Capture the cell that displays the provided text and extract its (X, Y) central coordinate. 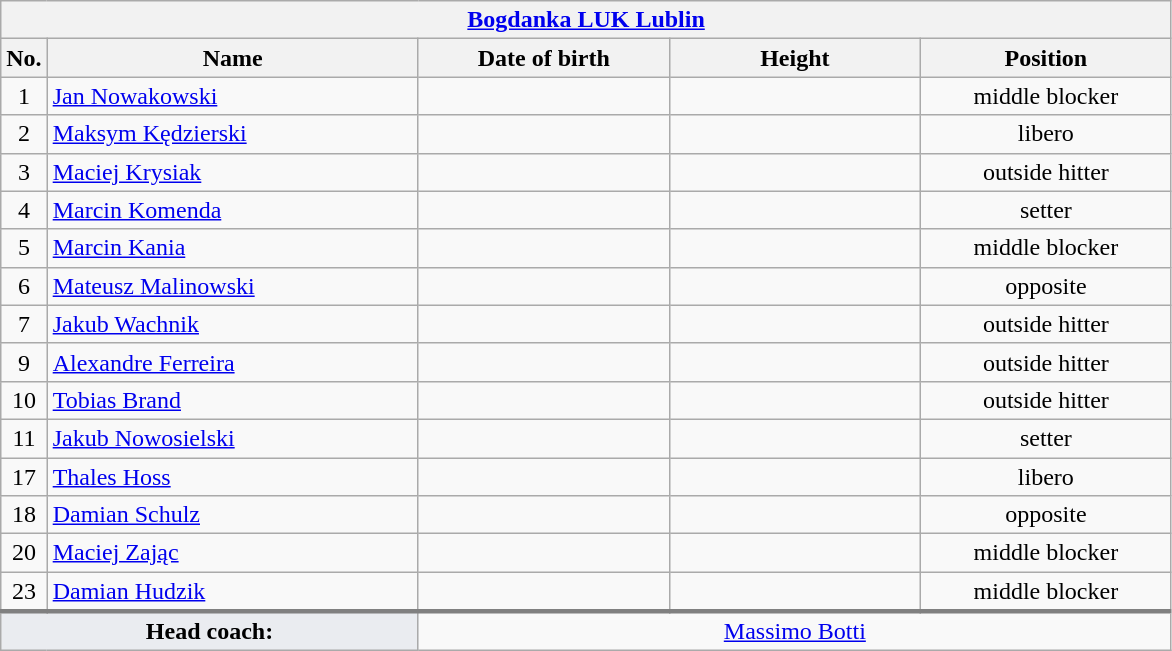
Maksym Kędzierski (232, 134)
Tobias Brand (232, 400)
1 (24, 96)
Mateusz Malinowski (232, 286)
Name (232, 58)
Maciej Zając (232, 553)
20 (24, 553)
6 (24, 286)
Maciej Krysiak (232, 172)
Alexandre Ferreira (232, 362)
10 (24, 400)
18 (24, 515)
Jakub Wachnik (232, 324)
Bogdanka LUK Lublin (586, 20)
Damian Hudzik (232, 592)
7 (24, 324)
Marcin Komenda (232, 210)
2 (24, 134)
Position (1046, 58)
3 (24, 172)
Height (794, 58)
Head coach: (210, 631)
Jakub Nowosielski (232, 438)
17 (24, 477)
Jan Nowakowski (232, 96)
23 (24, 592)
Date of birth (544, 58)
Marcin Kania (232, 248)
Thales Hoss (232, 477)
Massimo Botti (794, 631)
9 (24, 362)
No. (24, 58)
4 (24, 210)
5 (24, 248)
Damian Schulz (232, 515)
11 (24, 438)
